Determine the (X, Y) coordinate at the center of the cell enclosing the given text.  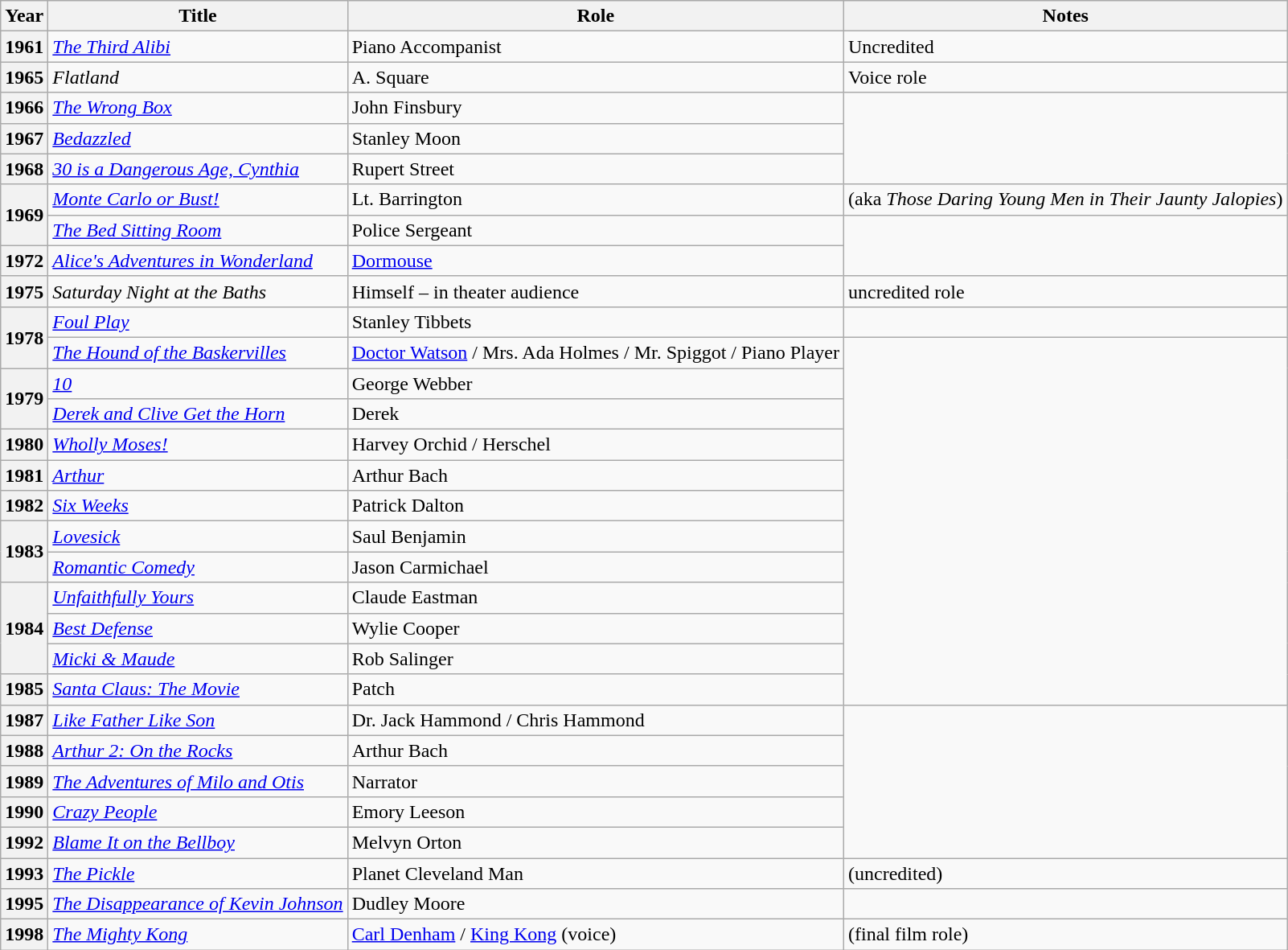
Patrick Dalton (595, 506)
Stanley Moon (595, 138)
Himself – in theater audience (595, 291)
Wylie Cooper (595, 628)
Harvey Orchid / Herschel (595, 445)
1985 (24, 689)
1998 (24, 935)
1981 (24, 475)
Melvyn Orton (595, 842)
The Third Alibi (198, 47)
1961 (24, 47)
Lovesick (198, 537)
1966 (24, 108)
Six Weeks (198, 506)
1978 (24, 337)
Doctor Watson / Mrs. Ada Holmes / Mr. Spiggot / Piano Player (595, 352)
(final film role) (1066, 935)
(aka Those Daring Young Men in Their Jaunty Jalopies) (1066, 199)
The Bed Sitting Room (198, 230)
Police Sergeant (595, 230)
30 is a Dangerous Age, Cynthia (198, 169)
1982 (24, 506)
1968 (24, 169)
Stanley Tibbets (595, 322)
John Finsbury (595, 108)
Micki & Maude (198, 659)
The Wrong Box (198, 108)
Piano Accompanist (595, 47)
Narrator (595, 781)
Like Father Like Son (198, 720)
Derek (595, 414)
(uncredited) (1066, 873)
1980 (24, 445)
Crazy People (198, 812)
1975 (24, 291)
Dormouse (595, 261)
1984 (24, 628)
Dr. Jack Hammond / Chris Hammond (595, 720)
1965 (24, 77)
Role (595, 16)
Flatland (198, 77)
The Adventures of Milo and Otis (198, 781)
Patch (595, 689)
Claude Eastman (595, 598)
1988 (24, 751)
1990 (24, 812)
Saturday Night at the Baths (198, 291)
Monte Carlo or Bust! (198, 199)
Rupert Street (595, 169)
1995 (24, 904)
Planet Cleveland Man (595, 873)
Bedazzled (198, 138)
Emory Leeson (595, 812)
The Disappearance of Kevin Johnson (198, 904)
10 (198, 384)
Wholly Moses! (198, 445)
1993 (24, 873)
Arthur 2: On the Rocks (198, 751)
Voice role (1066, 77)
1969 (24, 215)
uncredited role (1066, 291)
1992 (24, 842)
Saul Benjamin (595, 537)
Title (198, 16)
Derek and Clive Get the Horn (198, 414)
The Mighty Kong (198, 935)
Romantic Comedy (198, 567)
1989 (24, 781)
Foul Play (198, 322)
Year (24, 16)
1987 (24, 720)
The Pickle (198, 873)
Blame It on the Bellboy (198, 842)
George Webber (595, 384)
Jason Carmichael (595, 567)
Notes (1066, 16)
Arthur (198, 475)
Best Defense (198, 628)
The Hound of the Baskervilles (198, 352)
Unfaithfully Yours (198, 598)
1979 (24, 399)
Lt. Barrington (595, 199)
Rob Salinger (595, 659)
Carl Denham / King Kong (voice) (595, 935)
1972 (24, 261)
Santa Claus: The Movie (198, 689)
Uncredited (1066, 47)
1983 (24, 552)
Alice's Adventures in Wonderland (198, 261)
Dudley Moore (595, 904)
1967 (24, 138)
A. Square (595, 77)
